Locate the cell with the specified text and output its (x, y) center coordinate. 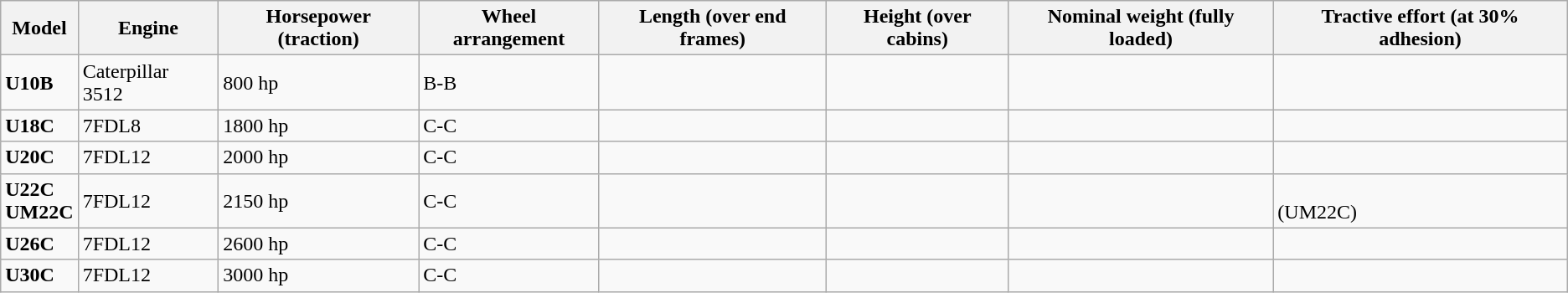
U18C (39, 126)
U26C (39, 244)
Height (over cabins) (917, 28)
Model (39, 28)
3000 hp (318, 275)
Caterpillar 3512 (148, 82)
1800 hp (318, 126)
800 hp (318, 82)
2600 hp (318, 244)
U20C (39, 157)
U22CUM22C (39, 201)
Wheel arrangement (509, 28)
7FDL8 (148, 126)
Engine (148, 28)
Nominal weight (fully loaded) (1141, 28)
U10B (39, 82)
B-B (509, 82)
Length (over end frames) (712, 28)
(UM22C) (1421, 201)
U30C (39, 275)
2000 hp (318, 157)
Horsepower (traction) (318, 28)
Tractive effort (at 30% adhesion) (1421, 28)
2150 hp (318, 201)
